Locate the cell with the specified text and output its [X, Y] center coordinate. 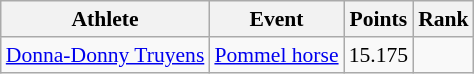
Points [378, 19]
Rank [444, 19]
Athlete [106, 19]
Pommel horse [276, 55]
Event [276, 19]
Donna-Donny Truyens [106, 55]
15.175 [378, 55]
